Capture the cell that displays the provided text and extract its (x, y) central coordinate. 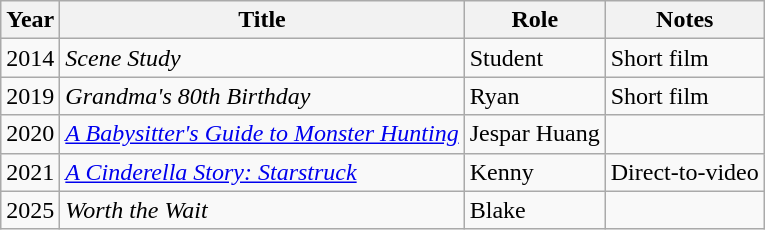
Direct-to-video (684, 172)
Student (534, 58)
A Babysitter's Guide to Monster Hunting (262, 134)
Blake (534, 210)
Notes (684, 20)
Scene Study (262, 58)
2025 (30, 210)
Kenny (534, 172)
Role (534, 20)
2014 (30, 58)
Title (262, 20)
Grandma's 80th Birthday (262, 96)
2020 (30, 134)
Ryan (534, 96)
Jespar Huang (534, 134)
Worth the Wait (262, 210)
Year (30, 20)
A Cinderella Story: Starstruck (262, 172)
2021 (30, 172)
2019 (30, 96)
